Pinpoint the cell where the given text exists, returning its (x, y) midpoint coordinate. 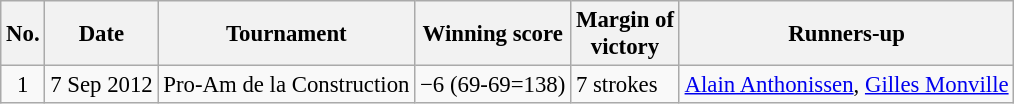
No. (23, 34)
7 strokes (626, 85)
Alain Anthonissen, Gilles Monville (846, 85)
−6 (69-69=138) (493, 85)
Margin ofvictory (626, 34)
Pro-Am de la Construction (286, 85)
Winning score (493, 34)
Date (102, 34)
7 Sep 2012 (102, 85)
Tournament (286, 34)
1 (23, 85)
Runners-up (846, 34)
